Pinpoint the cell where the given text exists, returning its [X, Y] midpoint coordinate. 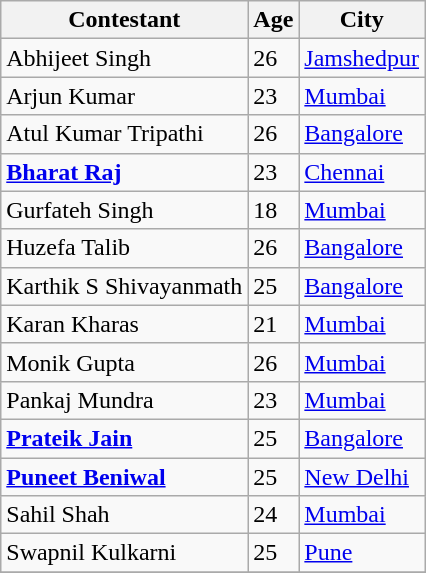
18 [274, 210]
Atul Kumar Tripathi [124, 134]
Puneet Beniwal [124, 477]
City [362, 20]
Pune [362, 553]
Huzefa Talib [124, 248]
Abhijeet Singh [124, 58]
Age [274, 20]
Sahil Shah [124, 515]
Swapnil Kulkarni [124, 553]
Karan Kharas [124, 324]
24 [274, 515]
Prateik Jain [124, 438]
21 [274, 324]
Gurfateh Singh [124, 210]
Jamshedpur [362, 58]
Bharat Raj [124, 172]
Pankaj Mundra [124, 400]
Arjun Kumar [124, 96]
Monik Gupta [124, 362]
Karthik S Shivayanmath [124, 286]
Chennai [362, 172]
Contestant [124, 20]
New Delhi [362, 477]
